For the text-containing cell, return its midpoint in [X, Y] coordinate format. 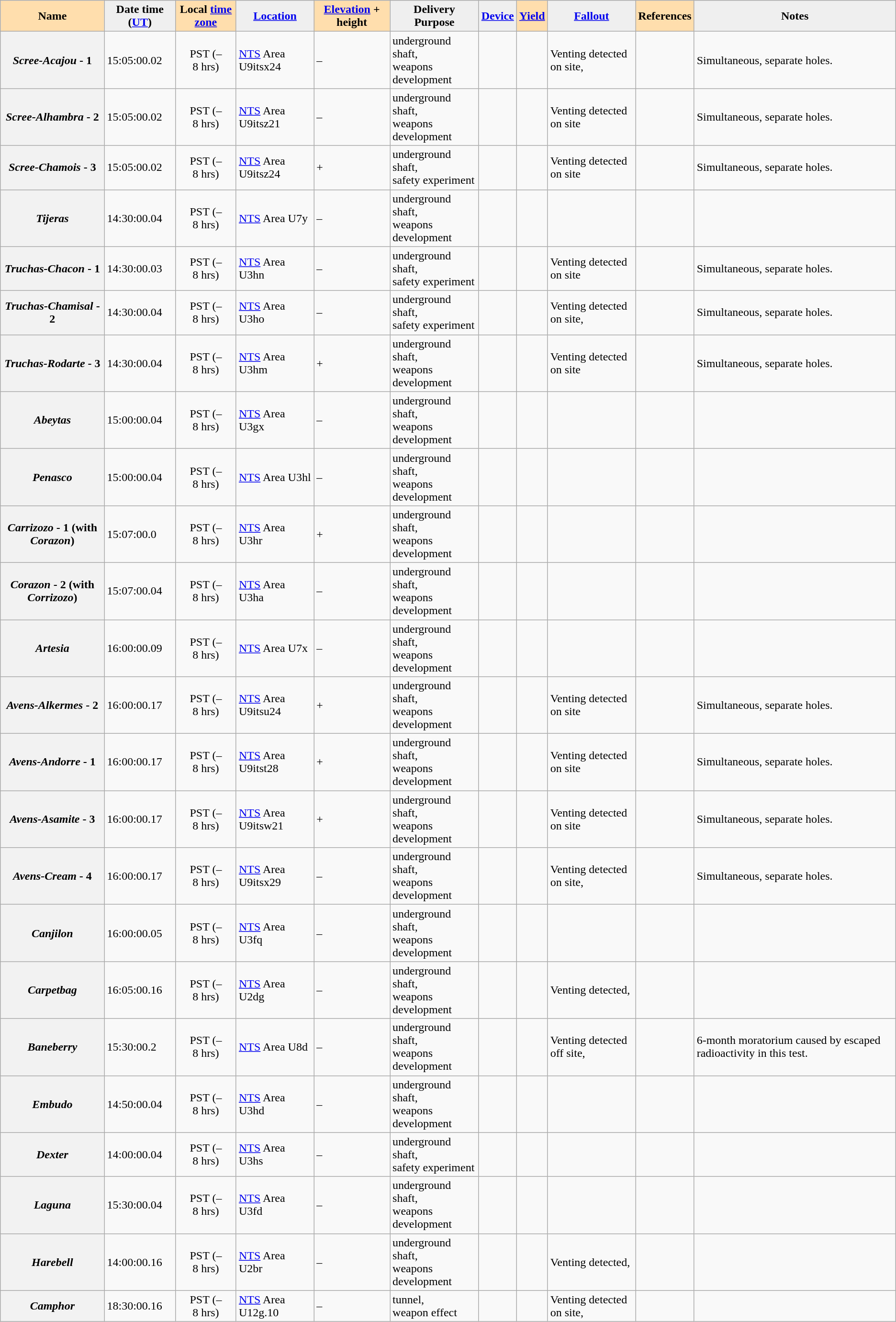
6-month moratorium caused by escaped radioactivity in this test. [795, 1047]
Scree-Alhambra - 2 [53, 117]
15:07:00.0 [140, 534]
NTS Area U3ho [275, 313]
15:07:00.04 [140, 591]
Truchas-Chacon - 1 [53, 269]
Delivery Purpose [435, 16]
Artesia [53, 648]
NTS Area U3hm [275, 363]
Name [53, 16]
NTS Area U9itsz21 [275, 117]
NTS Area U3fd [275, 1205]
NTS Area U3hl [275, 477]
14:50:00.04 [140, 1104]
NTS Area U9itsx29 [275, 876]
Fallout [592, 16]
tunnel,weapon effect [435, 1306]
Camphor [53, 1306]
Scree-Acajou - 1 [53, 60]
16:00:00.09 [140, 648]
NTS Area U3ha [275, 591]
NTS Area U3hs [275, 1154]
NTS Area U3hd [275, 1104]
NTS Area U2br [275, 1262]
Abeytas [53, 420]
Harebell [53, 1262]
Location [275, 16]
Date time (UT) [140, 16]
Carrizozo - 1 (with Corazon) [53, 534]
NTS Area U7x [275, 648]
Venting detected off site, [592, 1047]
NTS Area U9itsz24 [275, 168]
Canjilon [53, 933]
NTS Area U3hr [275, 534]
Device [498, 16]
Yield [532, 16]
Carpetbag [53, 990]
NTS Area U2dg [275, 990]
Local time zone [206, 16]
NTS Area U3hn [275, 269]
Baneberry [53, 1047]
Tijeras [53, 218]
References [665, 16]
NTS Area U9itst28 [275, 762]
Corazon - 2 (with Corrizozo) [53, 591]
Notes [795, 16]
Laguna [53, 1205]
NTS Area U9itsu24 [275, 706]
Dexter [53, 1154]
16:00:00.05 [140, 933]
NTS Area U12g.10 [275, 1306]
15:30:00.04 [140, 1205]
NTS Area U8d [275, 1047]
Penasco [53, 477]
NTS Area U9itsw21 [275, 819]
Embudo [53, 1104]
16:05:00.16 [140, 990]
Truchas-Chamisal - 2 [53, 313]
14:30:00.03 [140, 269]
Avens-Asamite - 3 [53, 819]
NTS Area U3fq [275, 933]
14:00:00.04 [140, 1154]
Avens-Andorre - 1 [53, 762]
Elevation + height [352, 16]
NTS Area U7y [275, 218]
18:30:00.16 [140, 1306]
14:00:00.16 [140, 1262]
Avens-Alkermes - 2 [53, 706]
15:30:00.2 [140, 1047]
NTS Area U9itsx24 [275, 60]
Truchas-Rodarte - 3 [53, 363]
Scree-Chamois - 3 [53, 168]
Avens-Cream - 4 [53, 876]
NTS Area U3gx [275, 420]
